Identify which cell holds the provided text, then report its (x, y) central coordinate. 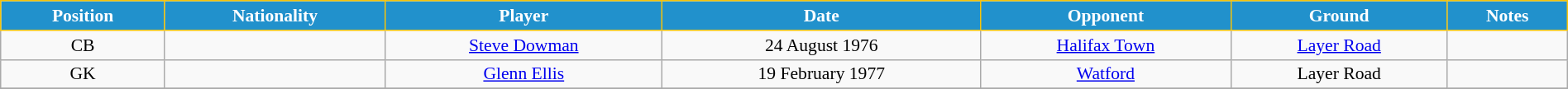
CB (83, 45)
Ground (1339, 16)
Opponent (1107, 16)
Position (83, 16)
Watford (1107, 74)
Date (822, 16)
Player (524, 16)
Glenn Ellis (524, 74)
Notes (1507, 16)
Steve Dowman (524, 45)
24 August 1976 (822, 45)
19 February 1977 (822, 74)
Halifax Town (1107, 45)
GK (83, 74)
Nationality (275, 16)
